Return [X, Y] of the center of cell containing provided text 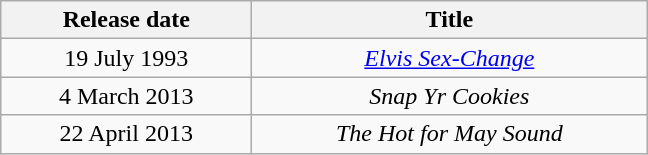
The Hot for May Sound [450, 134]
Release date [126, 20]
Elvis Sex-Change [450, 58]
19 July 1993 [126, 58]
Title [450, 20]
Snap Yr Cookies [450, 96]
4 March 2013 [126, 96]
22 April 2013 [126, 134]
